Provide the [X, Y] coordinate of the cell's center where the given text is located.  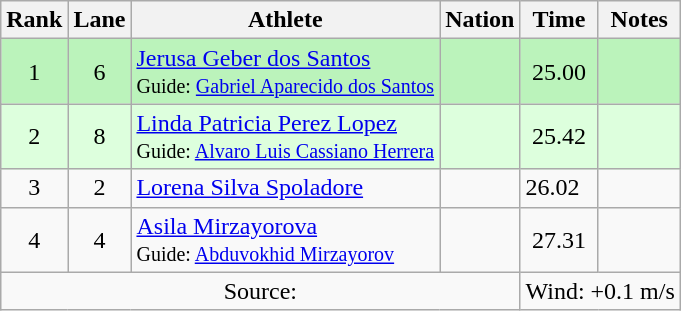
Wind: +0.1 m/s [600, 291]
Linda Patricia Perez LopezGuide: Alvaro Luis Cassiano Herrera [286, 136]
Lane [100, 20]
Lorena Silva Spoladore [286, 188]
6 [100, 72]
3 [34, 188]
26.02 [559, 188]
Nation [480, 20]
Asila MirzayorovaGuide: Abduvokhid Mirzayorov [286, 240]
25.42 [559, 136]
Notes [639, 20]
Rank [34, 20]
1 [34, 72]
Source: [260, 291]
25.00 [559, 72]
Jerusa Geber dos SantosGuide: Gabriel Aparecido dos Santos [286, 72]
Time [559, 20]
27.31 [559, 240]
8 [100, 136]
Athlete [286, 20]
